Extract the (x, y) coordinate from the center of the cell holding the provided text.  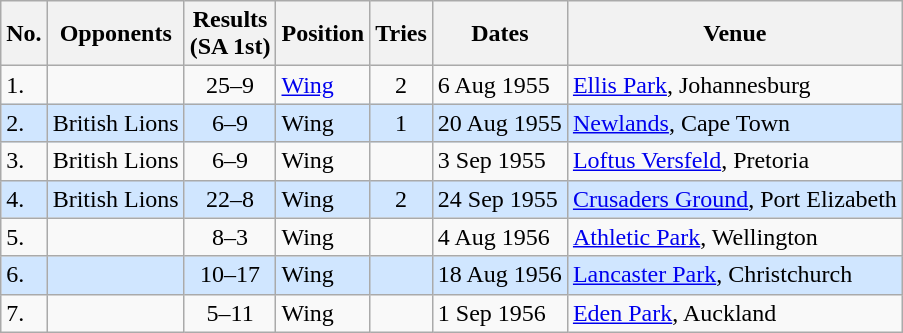
7. (24, 313)
2. (24, 123)
1 Sep 1956 (500, 313)
25–9 (230, 85)
Venue (734, 34)
6 Aug 1955 (500, 85)
Eden Park, Auckland (734, 313)
Newlands, Cape Town (734, 123)
24 Sep 1955 (500, 199)
10–17 (230, 275)
22–8 (230, 199)
8–3 (230, 237)
3 Sep 1955 (500, 161)
Position (323, 34)
1 (402, 123)
5–11 (230, 313)
4 Aug 1956 (500, 237)
6. (24, 275)
Crusaders Ground, Port Elizabeth (734, 199)
1. (24, 85)
Opponents (116, 34)
Tries (402, 34)
Lancaster Park, Christchurch (734, 275)
3. (24, 161)
5. (24, 237)
18 Aug 1956 (500, 275)
Loftus Versfeld, Pretoria (734, 161)
Dates (500, 34)
Ellis Park, Johannesburg (734, 85)
4. (24, 199)
Results(SA 1st) (230, 34)
Athletic Park, Wellington (734, 237)
No. (24, 34)
20 Aug 1955 (500, 123)
